Scan for the cell matching the given text and deliver its (x, y) coordinate at center. 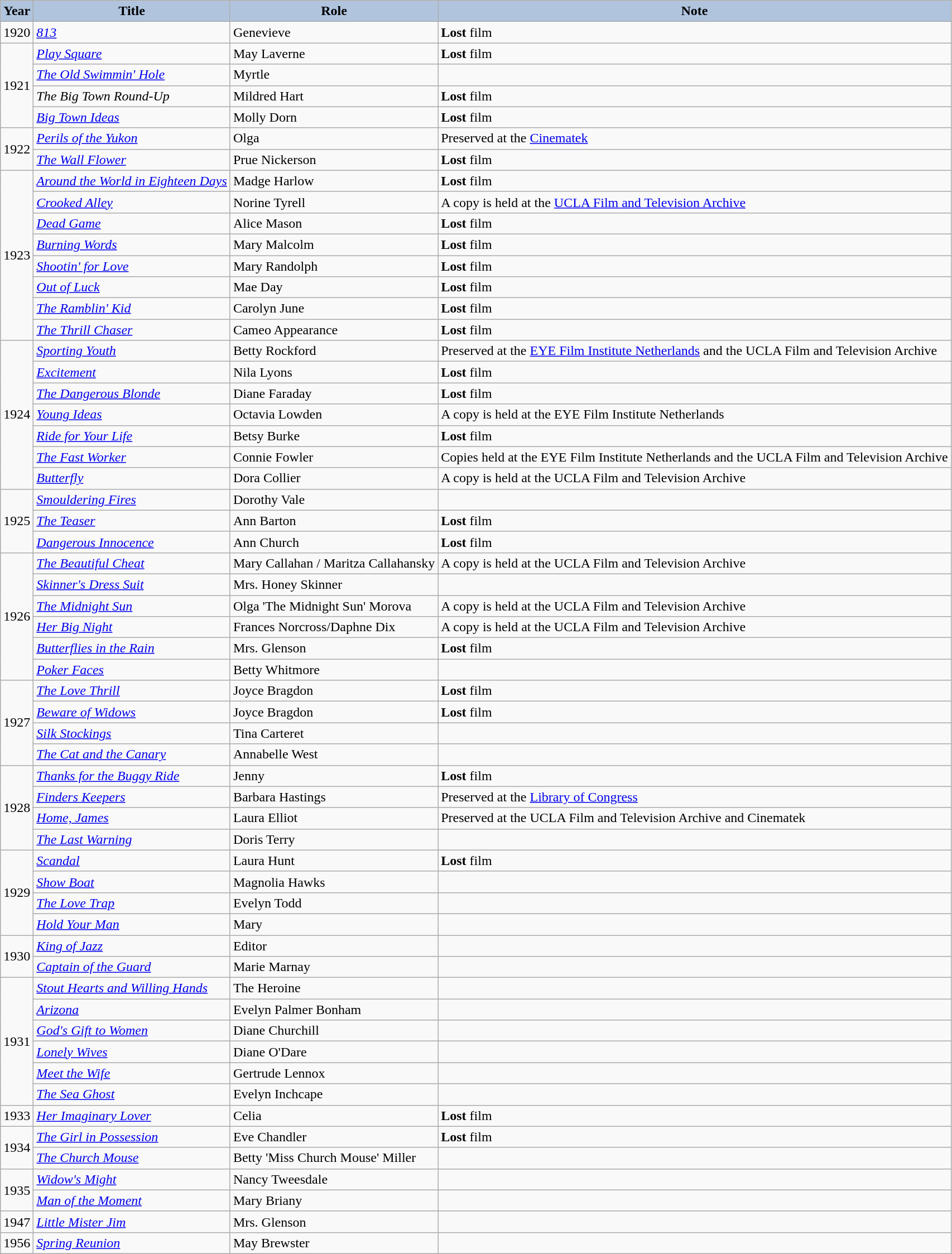
813 (132, 32)
Preserved at the UCLA Film and Television Archive and Cinematek (694, 818)
Olga 'The Midnight Sun' Morova (334, 606)
Spring Reunion (132, 1243)
Betty 'Miss Church Mouse' Miller (334, 1158)
Betsy Burke (334, 436)
Widow's Might (132, 1179)
May Brewster (334, 1243)
The Old Swimmin' Hole (132, 75)
Mary Briany (334, 1200)
Mildred Hart (334, 96)
King of Jazz (132, 946)
The Dangerous Blonde (132, 393)
Skinner's Dress Suit (132, 584)
Evelyn Todd (334, 903)
May Laverne (334, 54)
Perils of the Yukon (132, 138)
Genevieve (334, 32)
Dangerous Innocence (132, 542)
Preserved at the EYE Film Institute Netherlands and the UCLA Film and Television Archive (694, 351)
1934 (17, 1147)
Jenny (334, 776)
The Teaser (132, 521)
Dorothy Vale (334, 499)
1920 (17, 32)
1922 (17, 149)
Butterflies in the Rain (132, 648)
Laura Hunt (334, 861)
Year (17, 11)
Betty Rockford (334, 351)
Connie Fowler (334, 457)
1933 (17, 1116)
Prue Nickerson (334, 160)
Poker Faces (132, 670)
Mae Day (334, 287)
Evelyn Inchcape (334, 1094)
1929 (17, 892)
The Love Trap (132, 903)
Captain of the Guard (132, 967)
Young Ideas (132, 415)
Smouldering Fires (132, 499)
Note (694, 11)
Crooked Alley (132, 202)
Hold Your Man (132, 924)
Preserved at the Library of Congress (694, 797)
Shootin' for Love (132, 266)
Carolyn June (334, 309)
Beware of Widows (132, 712)
Myrtle (334, 75)
Mary (334, 924)
1927 (17, 723)
Barbara Hastings (334, 797)
The Thrill Chaser (132, 330)
Stout Hearts and Willing Hands (132, 988)
Annabelle West (334, 755)
1928 (17, 808)
1924 (17, 415)
1931 (17, 1041)
Sporting Youth (132, 351)
Show Boat (132, 882)
Her Imaginary Lover (132, 1116)
The Fast Worker (132, 457)
Play Square (132, 54)
Copies held at the EYE Film Institute Netherlands and the UCLA Film and Television Archive (694, 457)
Burning Words (132, 244)
Her Big Night (132, 627)
Cameo Appearance (334, 330)
Silk Stockings (132, 733)
Olga (334, 138)
The Church Mouse (132, 1158)
Molly Dorn (334, 117)
Title (132, 11)
The Love Thrill (132, 691)
Butterfly (132, 478)
Home, James (132, 818)
The Wall Flower (132, 160)
Ann Church (334, 542)
Man of the Moment (132, 1200)
Diane Churchill (334, 1031)
Thanks for the Buggy Ride (132, 776)
Norine Tyrell (334, 202)
1935 (17, 1190)
Celia (334, 1116)
Evelyn Palmer Bonham (334, 1010)
1926 (17, 616)
Magnolia Hawks (334, 882)
Around the World in Eighteen Days (132, 181)
Diane O'Dare (334, 1052)
The Big Town Round-Up (132, 96)
God's Gift to Women (132, 1031)
Finders Keepers (132, 797)
Dead Game (132, 223)
1921 (17, 85)
Marie Marnay (334, 967)
Madge Harlow (334, 181)
Octavia Lowden (334, 415)
Lonely Wives (132, 1052)
Alice Mason (334, 223)
1947 (17, 1222)
Arizona (132, 1010)
1923 (17, 255)
Frances Norcross/Daphne Dix (334, 627)
Ann Barton (334, 521)
Big Town Ideas (132, 117)
Doris Terry (334, 839)
Mary Malcolm (334, 244)
The Beautiful Cheat (132, 563)
Tina Carteret (334, 733)
The Cat and the Canary (132, 755)
Out of Luck (132, 287)
Dora Collier (334, 478)
Mrs. Honey Skinner (334, 584)
Nancy Tweesdale (334, 1179)
Mary Callahan / Maritza Callahansky (334, 563)
Gertrude Lennox (334, 1073)
Diane Faraday (334, 393)
Laura Elliot (334, 818)
The Sea Ghost (132, 1094)
Betty Whitmore (334, 670)
Nila Lyons (334, 372)
The Ramblin' Kid (132, 309)
The Last Warning (132, 839)
1930 (17, 957)
Editor (334, 946)
Ride for Your Life (132, 436)
The Midnight Sun (132, 606)
Preserved at the Cinematek (694, 138)
A copy is held at the EYE Film Institute Netherlands (694, 415)
1956 (17, 1243)
The Girl in Possession (132, 1137)
Eve Chandler (334, 1137)
Meet the Wife (132, 1073)
Scandal (132, 861)
The Heroine (334, 988)
Little Mister Jim (132, 1222)
Mary Randolph (334, 266)
Role (334, 11)
Excitement (132, 372)
1925 (17, 521)
